Pinpoint the cell where the given text exists, returning its (X, Y) midpoint coordinate. 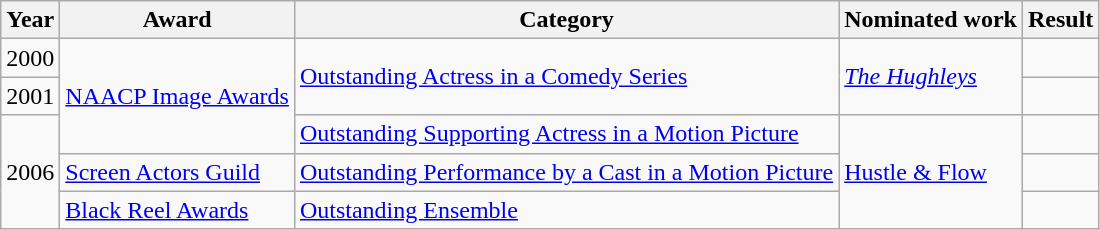
The Hughleys (931, 77)
Result (1060, 20)
2001 (30, 96)
Award (178, 20)
Outstanding Performance by a Cast in a Motion Picture (566, 172)
Outstanding Ensemble (566, 210)
Year (30, 20)
Category (566, 20)
Outstanding Supporting Actress in a Motion Picture (566, 134)
Black Reel Awards (178, 210)
2006 (30, 172)
Screen Actors Guild (178, 172)
NAACP Image Awards (178, 96)
Nominated work (931, 20)
Hustle & Flow (931, 172)
Outstanding Actress in a Comedy Series (566, 77)
2000 (30, 58)
